For the text-containing cell, return its midpoint in (x, y) coordinate format. 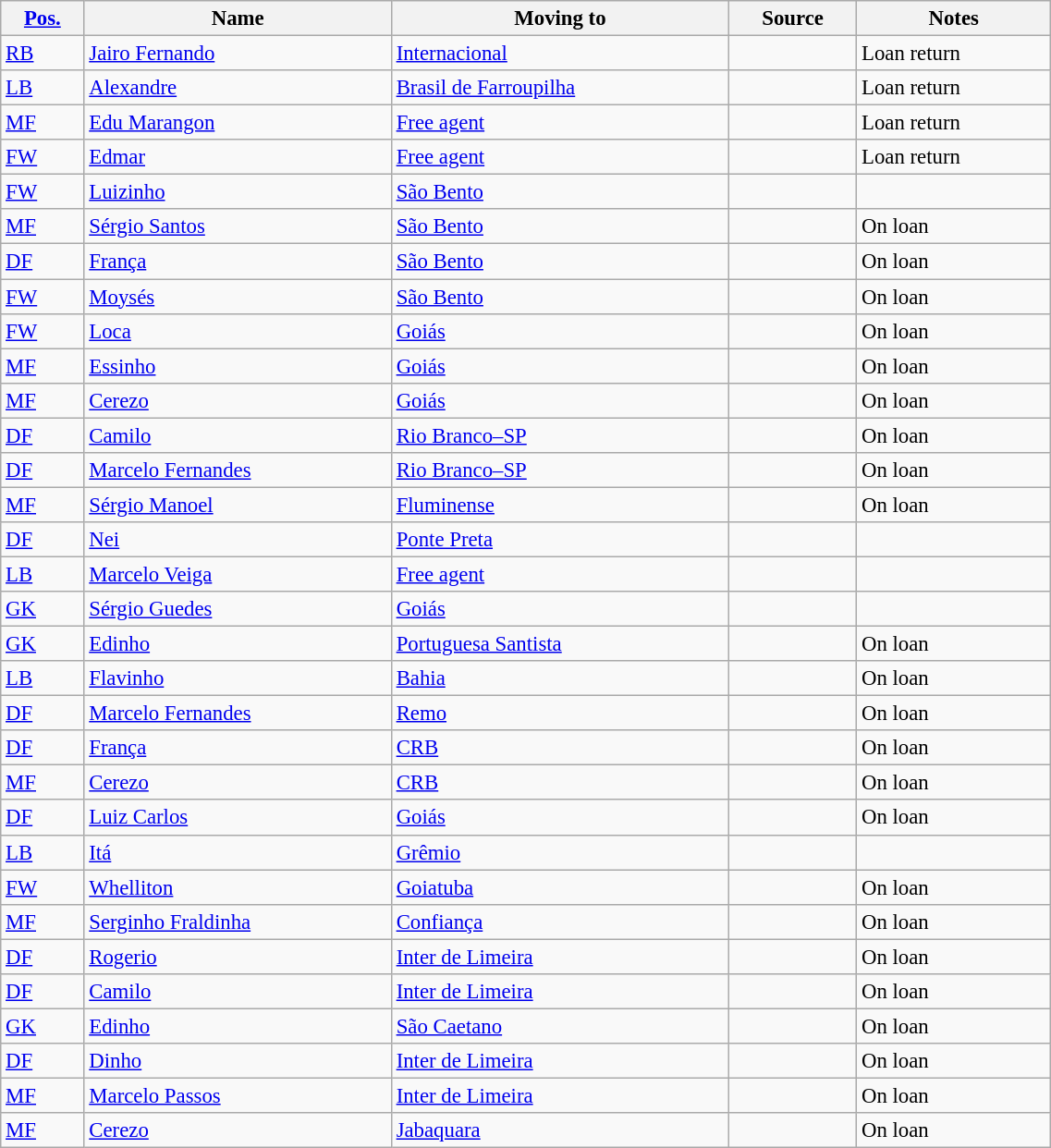
Sérgio Santos (238, 226)
Alexandre (238, 88)
Grêmio (560, 852)
Bahia (560, 678)
Edu Marangon (238, 123)
Name (238, 18)
Luizinho (238, 192)
Loca (238, 331)
Portuguesa Santista (560, 644)
Sérgio Guedes (238, 609)
São Caetano (560, 1026)
Luiz Carlos (238, 818)
Brasil de Farroupilha (560, 88)
Jabaquara (560, 1130)
Nei (238, 540)
Goiatuba (560, 887)
Fluminense (560, 505)
Dinho (238, 1061)
Moving to (560, 18)
Flavinho (238, 678)
Notes (954, 18)
Source (793, 18)
Serginho Fraldinha (238, 922)
Rogerio (238, 957)
Essinho (238, 366)
Marcelo Passos (238, 1095)
Pos. (43, 18)
Moysés (238, 297)
Sérgio Manoel (238, 505)
Itá (238, 852)
Marcelo Veiga (238, 574)
Whelliton (238, 887)
RB (43, 54)
Remo (560, 714)
Edmar (238, 157)
Confiança (560, 922)
Ponte Preta (560, 540)
Internacional (560, 54)
Jairo Fernando (238, 54)
